Identify which cell holds the provided text, then report its [X, Y] central coordinate. 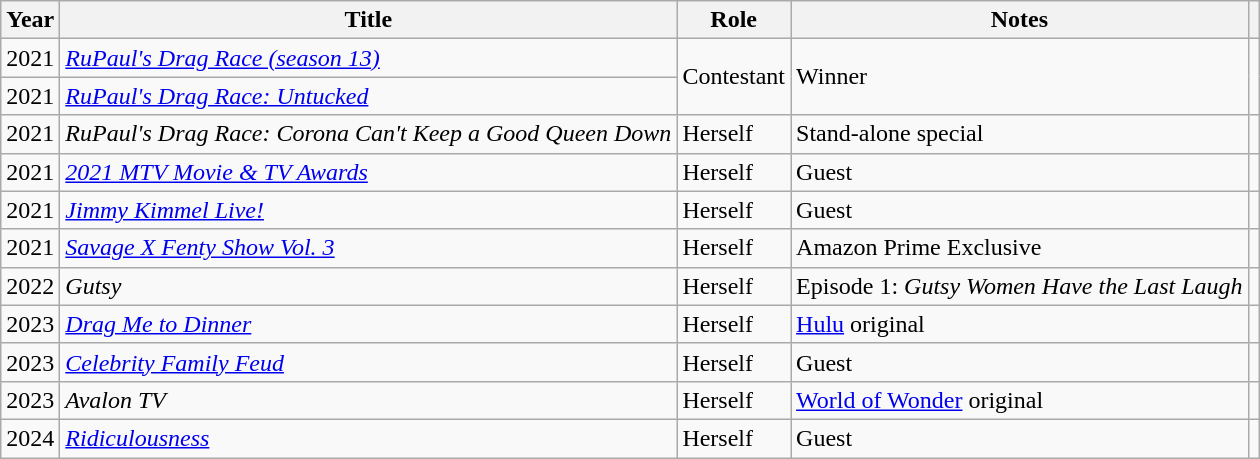
Hulu original [1020, 324]
2022 [30, 286]
Episode 1: Gutsy Women Have the Last Laugh [1020, 286]
Jimmy Kimmel Live! [368, 210]
Avalon TV [368, 400]
RuPaul's Drag Race: Untucked [368, 96]
Ridiculousness [368, 438]
Winner [1020, 77]
Celebrity Family Feud [368, 362]
Amazon Prime Exclusive [1020, 248]
RuPaul's Drag Race: Corona Can't Keep a Good Queen Down [368, 134]
Title [368, 20]
Contestant [734, 77]
Role [734, 20]
Stand-alone special [1020, 134]
Gutsy [368, 286]
Year [30, 20]
Savage X Fenty Show Vol. 3 [368, 248]
Notes [1020, 20]
RuPaul's Drag Race (season 13) [368, 58]
Drag Me to Dinner [368, 324]
2024 [30, 438]
2021 MTV Movie & TV Awards [368, 172]
World of Wonder original [1020, 400]
